Extract the (x, y) coordinate from the center of the cell holding the provided text.  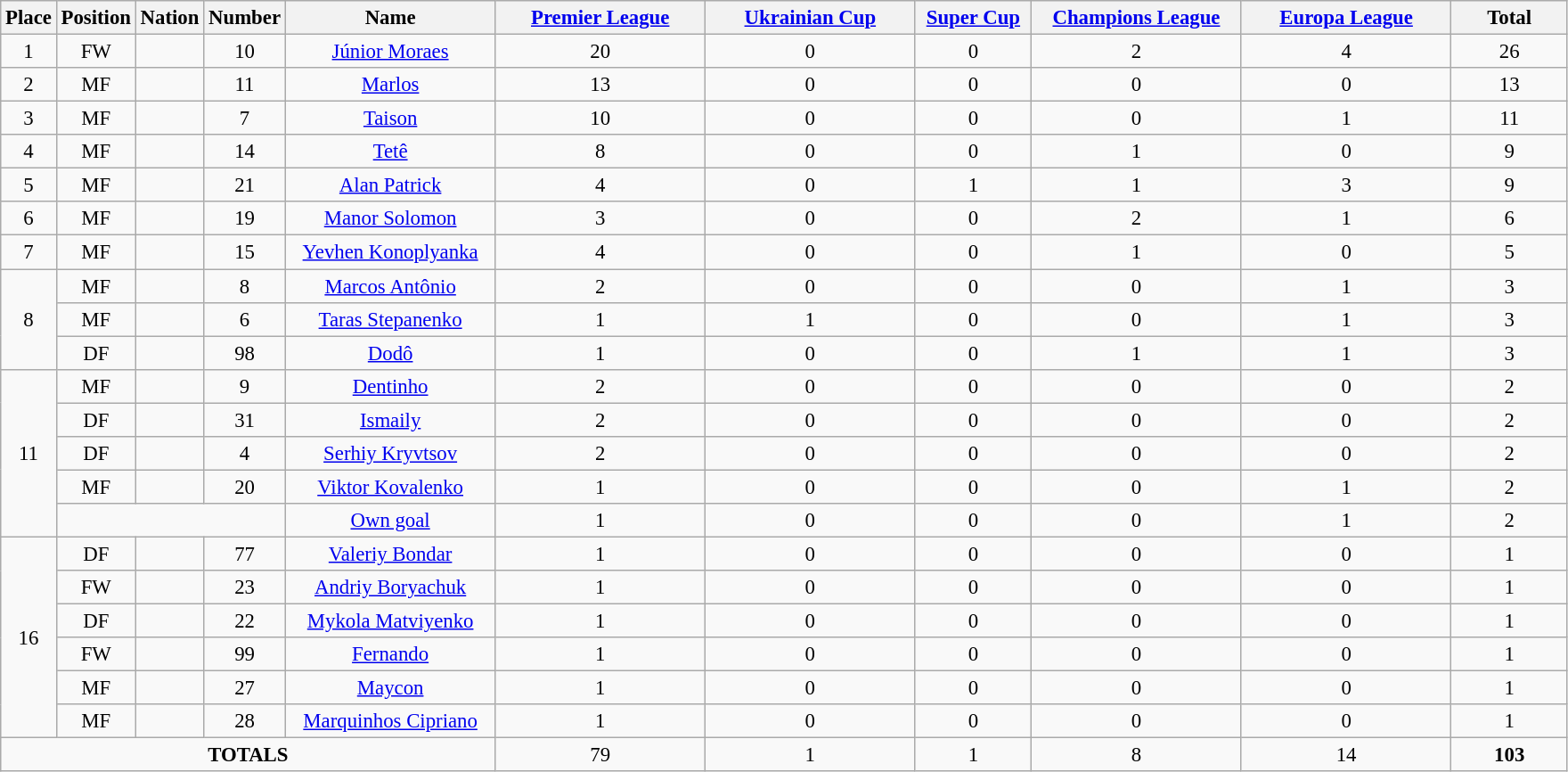
23 (245, 587)
Manor Solomon (390, 218)
28 (245, 721)
Nation (169, 18)
98 (245, 353)
16 (29, 637)
Tetê (390, 152)
27 (245, 688)
Ukrainian Cup (811, 18)
Fernando (390, 654)
Super Cup (973, 18)
Marquinhos Cipriano (390, 721)
Dentinho (390, 386)
Valeriy Bondar (390, 554)
Andriy Boryachuk (390, 587)
77 (245, 554)
Name (390, 18)
15 (245, 252)
Júnior Moraes (390, 52)
Place (29, 18)
TOTALS (248, 755)
Maycon (390, 688)
Total (1509, 18)
Marlos (390, 85)
Champions League (1137, 18)
Own goal (390, 521)
Europa League (1346, 18)
Alan Patrick (390, 185)
19 (245, 218)
Taison (390, 119)
99 (245, 654)
Viktor Kovalenko (390, 487)
Number (245, 18)
79 (600, 755)
21 (245, 185)
Yevhen Konoplyanka (390, 252)
26 (1509, 52)
Position (96, 18)
Marcos Antônio (390, 286)
Premier League (600, 18)
Serhiy Kryvtsov (390, 454)
Mykola Matviyenko (390, 621)
Dodô (390, 353)
Ismaily (390, 420)
31 (245, 420)
103 (1509, 755)
22 (245, 621)
Taras Stepanenko (390, 319)
